Output the [X, Y] coordinate of the center of the cell containing the given text.  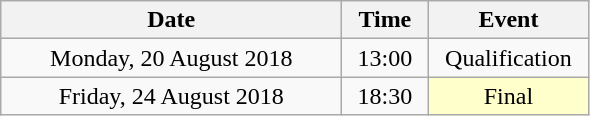
Time [385, 20]
Date [172, 20]
Qualification [508, 58]
18:30 [385, 96]
Monday, 20 August 2018 [172, 58]
13:00 [385, 58]
Event [508, 20]
Final [508, 96]
Friday, 24 August 2018 [172, 96]
